Extract the [x, y] coordinate from the center of the cell holding the provided text.  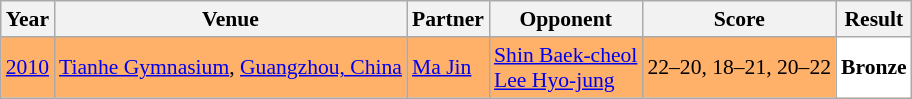
2010 [28, 68]
Opponent [566, 19]
22–20, 18–21, 20–22 [739, 68]
Venue [230, 19]
Score [739, 19]
Bronze [874, 68]
Shin Baek-cheol Lee Hyo-jung [566, 68]
Tianhe Gymnasium, Guangzhou, China [230, 68]
Result [874, 19]
Partner [448, 19]
Ma Jin [448, 68]
Year [28, 19]
